Extract the (X, Y) coordinate from the center of the cell holding the provided text.  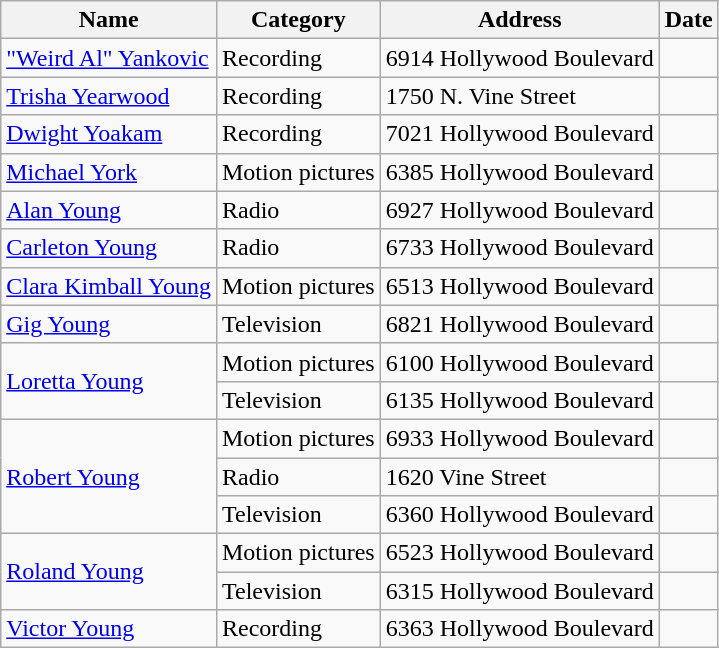
Alan Young (109, 210)
Trisha Yearwood (109, 96)
6363 Hollywood Boulevard (520, 629)
6927 Hollywood Boulevard (520, 210)
Victor Young (109, 629)
"Weird Al" Yankovic (109, 58)
Roland Young (109, 572)
Carleton Young (109, 248)
1620 Vine Street (520, 477)
6315 Hollywood Boulevard (520, 591)
6933 Hollywood Boulevard (520, 438)
Address (520, 20)
Dwight Yoakam (109, 134)
Name (109, 20)
6100 Hollywood Boulevard (520, 362)
7021 Hollywood Boulevard (520, 134)
6385 Hollywood Boulevard (520, 172)
Date (688, 20)
6513 Hollywood Boulevard (520, 286)
6523 Hollywood Boulevard (520, 553)
6733 Hollywood Boulevard (520, 248)
Loretta Young (109, 381)
6360 Hollywood Boulevard (520, 515)
Category (298, 20)
6821 Hollywood Boulevard (520, 324)
Michael York (109, 172)
Gig Young (109, 324)
6914 Hollywood Boulevard (520, 58)
Clara Kimball Young (109, 286)
1750 N. Vine Street (520, 96)
Robert Young (109, 476)
6135 Hollywood Boulevard (520, 400)
